Locate the cell with the specified text and output its [X, Y] center coordinate. 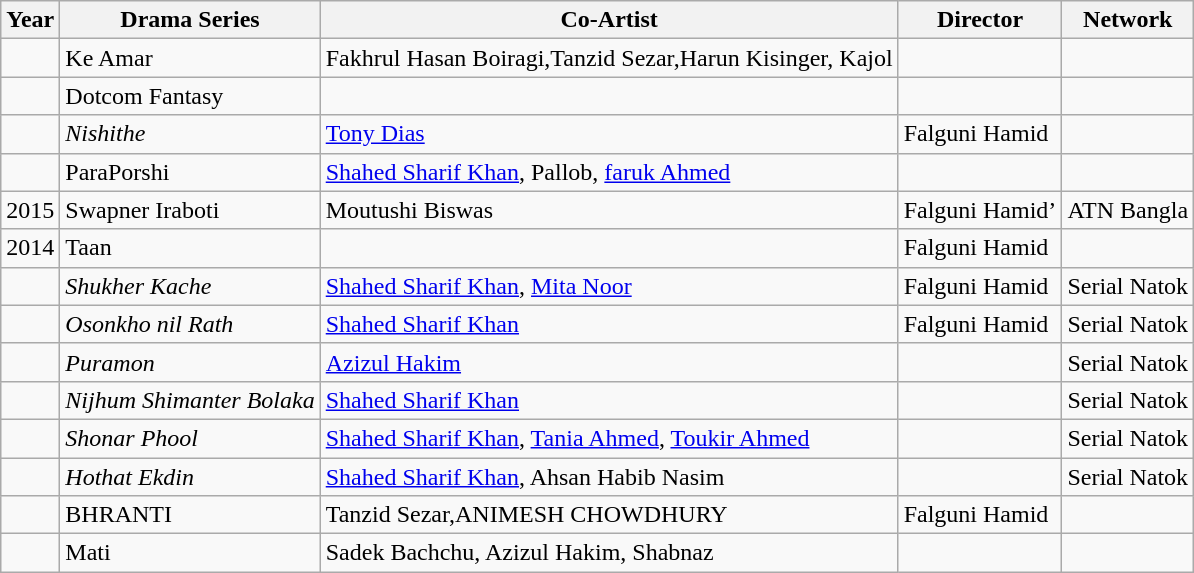
Dotcom Fantasy [190, 96]
2015 [30, 210]
Shahed Sharif Khan, Pallob, faruk Ahmed [609, 172]
BHRANTI [190, 515]
Puramon [190, 362]
Taan [190, 248]
ATN Bangla [1128, 210]
Nishithe [190, 134]
Falguni Hamid’ [980, 210]
Tony Dias [609, 134]
Ke Amar [190, 58]
Hothat Ekdin [190, 477]
Osonkho nil Rath [190, 324]
Shukher Kache [190, 286]
Shonar Phool [190, 438]
Shahed Sharif Khan, Ahsan Habib Nasim [609, 477]
Moutushi Biswas [609, 210]
Swapner Iraboti [190, 210]
Mati [190, 553]
Tanzid Sezar,ANIMESH CHOWDHURY [609, 515]
Shahed Sharif Khan, Mita Noor [609, 286]
2014 [30, 248]
Director [980, 20]
Network [1128, 20]
Azizul Hakim [609, 362]
Shahed Sharif Khan, Tania Ahmed, Toukir Ahmed [609, 438]
Nijhum Shimanter Bolaka [190, 400]
Co-Artist [609, 20]
Drama Series [190, 20]
Sadek Bachchu, Azizul Hakim, Shabnaz [609, 553]
ParaPorshi [190, 172]
Fakhrul Hasan Boiragi,Tanzid Sezar,Harun Kisinger, Kajol [609, 58]
Year [30, 20]
